Locate the cell with the specified text and output its (x, y) center coordinate. 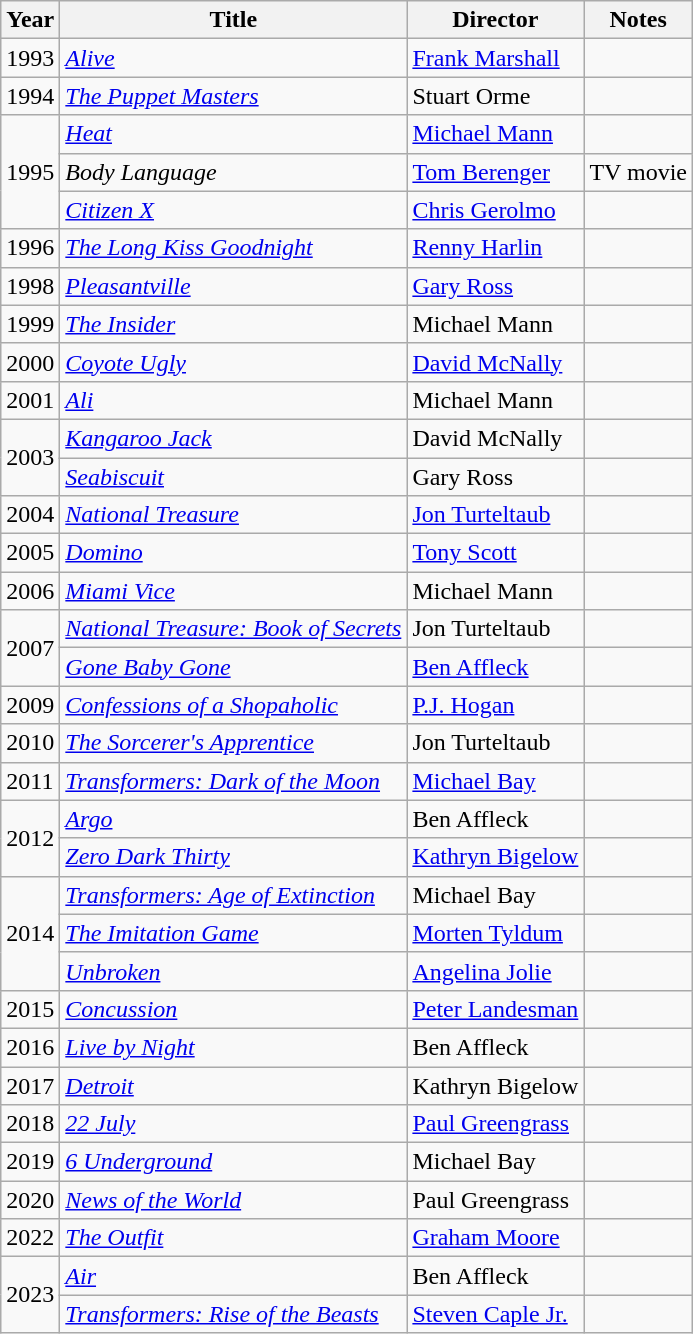
Confessions of a Shopaholic (234, 705)
Air (234, 1276)
2020 (30, 1200)
National Treasure (234, 515)
Body Language (234, 172)
2003 (30, 457)
1998 (30, 286)
Year (30, 20)
Ali (234, 400)
Transformers: Dark of the Moon (234, 781)
The Puppet Masters (234, 96)
1993 (30, 58)
P.J. Hogan (496, 705)
Director (496, 20)
Miami Vice (234, 591)
1994 (30, 96)
2012 (30, 838)
Unbroken (234, 971)
2001 (30, 400)
TV movie (638, 172)
Notes (638, 20)
Citizen X (234, 210)
The Insider (234, 324)
Alive (234, 58)
2010 (30, 743)
2022 (30, 1238)
Concussion (234, 1009)
2023 (30, 1295)
Seabiscuit (234, 477)
2016 (30, 1047)
The Sorcerer's Apprentice (234, 743)
The Outfit (234, 1238)
Detroit (234, 1085)
Morten Tyldum (496, 933)
News of the World (234, 1200)
2004 (30, 515)
Title (234, 20)
Gone Baby Gone (234, 667)
1999 (30, 324)
2000 (30, 362)
Kangaroo Jack (234, 438)
Coyote Ugly (234, 362)
Peter Landesman (496, 1009)
Zero Dark Thirty (234, 857)
The Imitation Game (234, 933)
2009 (30, 705)
1996 (30, 248)
Transformers: Rise of the Beasts (234, 1314)
Tom Berenger (496, 172)
Steven Caple Jr. (496, 1314)
2018 (30, 1124)
Renny Harlin (496, 248)
2006 (30, 591)
2005 (30, 553)
Heat (234, 134)
Argo (234, 819)
2017 (30, 1085)
Domino (234, 553)
22 July (234, 1124)
Angelina Jolie (496, 971)
2019 (30, 1162)
Graham Moore (496, 1238)
2014 (30, 933)
2007 (30, 648)
Tony Scott (496, 553)
Live by Night (234, 1047)
2011 (30, 781)
Frank Marshall (496, 58)
Transformers: Age of Extinction (234, 895)
1995 (30, 172)
6 Underground (234, 1162)
Pleasantville (234, 286)
Stuart Orme (496, 96)
2015 (30, 1009)
National Treasure: Book of Secrets (234, 629)
The Long Kiss Goodnight (234, 248)
Chris Gerolmo (496, 210)
